Return (x, y) of the center of cell containing provided text 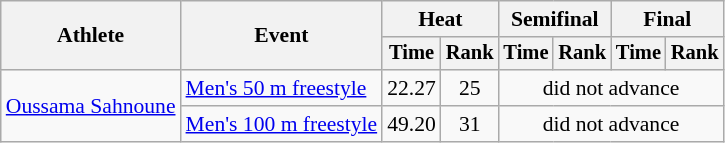
31 (470, 124)
Men's 50 m freestyle (282, 88)
Event (282, 36)
25 (470, 88)
Heat (440, 19)
Final (667, 19)
Athlete (91, 36)
Semifinal (554, 19)
49.20 (412, 124)
Oussama Sahnoune (91, 106)
22.27 (412, 88)
Men's 100 m freestyle (282, 124)
